Search for the cell housing the specified text and yield its [x, y] center coordinate. 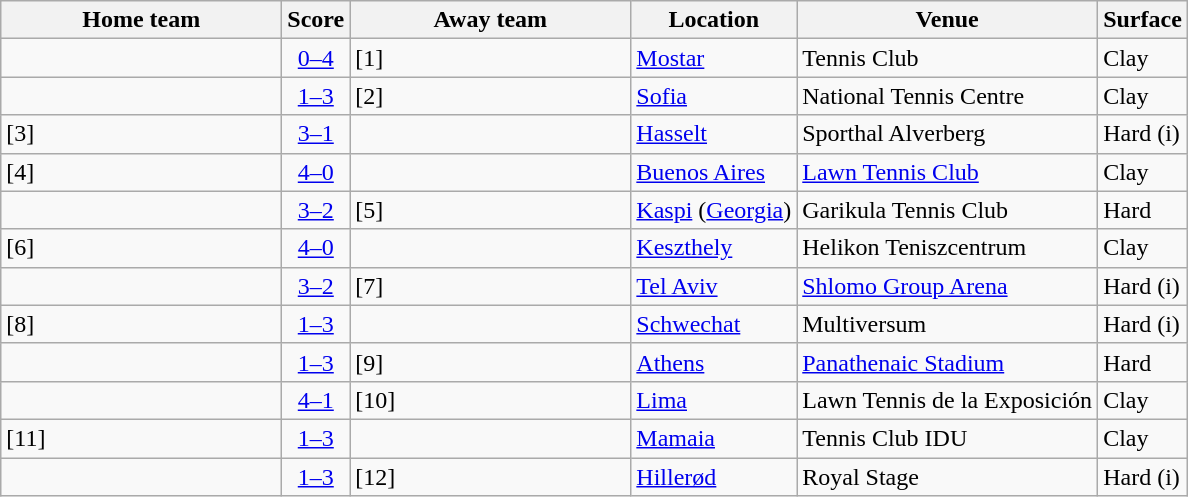
Lawn Tennis de la Exposición [948, 400]
[5] [490, 210]
Multiversum [948, 324]
3–1 [316, 134]
[3] [142, 134]
Helikon Teniszcentrum [948, 248]
Kaspi (Georgia) [714, 210]
Tennis Club [948, 58]
Sofia [714, 96]
Score [316, 20]
Hasselt [714, 134]
[2] [490, 96]
Keszthely [714, 248]
Mostar [714, 58]
0–4 [316, 58]
Mamaia [714, 438]
Shlomo Group Arena [948, 286]
Royal Stage [948, 477]
[11] [142, 438]
Tel Aviv [714, 286]
Venue [948, 20]
[6] [142, 248]
[10] [490, 400]
Athens [714, 362]
[8] [142, 324]
Panathenaic Stadium [948, 362]
Buenos Aires [714, 172]
Away team [490, 20]
Tennis Club IDU [948, 438]
Garikula Tennis Club [948, 210]
Home team [142, 20]
[9] [490, 362]
Location [714, 20]
Sporthal Alverberg [948, 134]
Schwechat [714, 324]
4–1 [316, 400]
[1] [490, 58]
Lawn Tennis Club [948, 172]
Surface [1143, 20]
National Tennis Centre [948, 96]
[4] [142, 172]
[7] [490, 286]
Lima [714, 400]
[12] [490, 477]
Hillerød [714, 477]
